Capture the cell that displays the provided text and extract its (x, y) central coordinate. 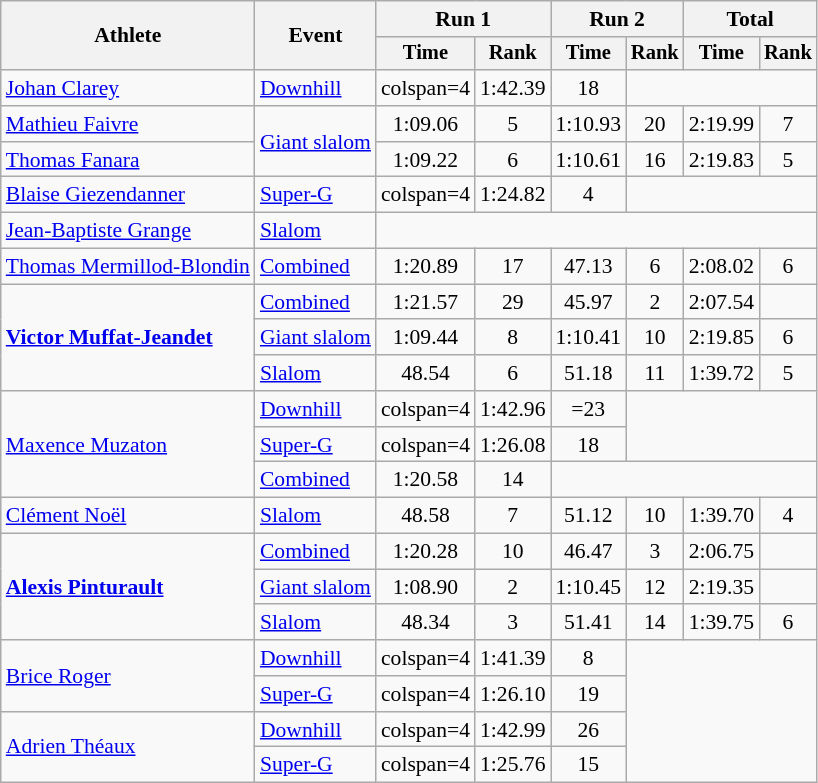
1:24.82 (512, 195)
Total (750, 19)
2:19.83 (722, 160)
1:39.75 (722, 623)
Maxence Muzaton (128, 444)
1:09.06 (426, 124)
51.12 (588, 516)
1:09.44 (426, 338)
Victor Muffat-Jeandet (128, 338)
19 (588, 694)
2:19.35 (722, 587)
=23 (588, 409)
Jean-Baptiste Grange (128, 231)
1:21.57 (426, 302)
1:10.61 (588, 160)
1:10.41 (588, 338)
Clément Noël (128, 516)
48.34 (426, 623)
1:39.72 (722, 373)
29 (512, 302)
Event (316, 36)
2:06.75 (722, 552)
15 (588, 765)
1:26.10 (512, 694)
48.58 (426, 516)
1:20.58 (426, 480)
46.47 (588, 552)
1:42.39 (512, 88)
Adrien Théaux (128, 748)
Mathieu Faivre (128, 124)
1:26.08 (512, 445)
1:20.28 (426, 552)
1:42.99 (512, 730)
1:09.22 (426, 160)
48.54 (426, 373)
Athlete (128, 36)
1:20.89 (426, 267)
Thomas Mermillod-Blondin (128, 267)
47.13 (588, 267)
2:19.85 (722, 338)
12 (655, 587)
1:10.93 (588, 124)
2:07.54 (722, 302)
1:42.96 (512, 409)
16 (655, 160)
1:25.76 (512, 765)
Run 1 (464, 19)
Alexis Pinturault (128, 588)
2:19.99 (722, 124)
2:08.02 (722, 267)
11 (655, 373)
Johan Clarey (128, 88)
1:10.45 (588, 587)
Thomas Fanara (128, 160)
51.41 (588, 623)
Brice Roger (128, 676)
1:39.70 (722, 516)
17 (512, 267)
26 (588, 730)
20 (655, 124)
1:08.90 (426, 587)
1:41.39 (512, 658)
45.97 (588, 302)
Blaise Giezendanner (128, 195)
51.18 (588, 373)
Run 2 (616, 19)
